Scan for the cell matching the given text and deliver its (X, Y) coordinate at center. 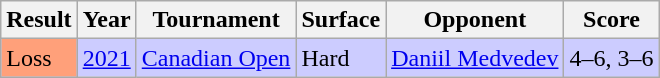
Tournament (216, 20)
4–6, 3–6 (612, 58)
Result (39, 20)
Canadian Open (216, 58)
Hard (341, 58)
Daniil Medvedev (475, 58)
2021 (106, 58)
Loss (39, 58)
Score (612, 20)
Year (106, 20)
Surface (341, 20)
Opponent (475, 20)
